Determine the [X, Y] coordinate at the center of the cell enclosing the given text.  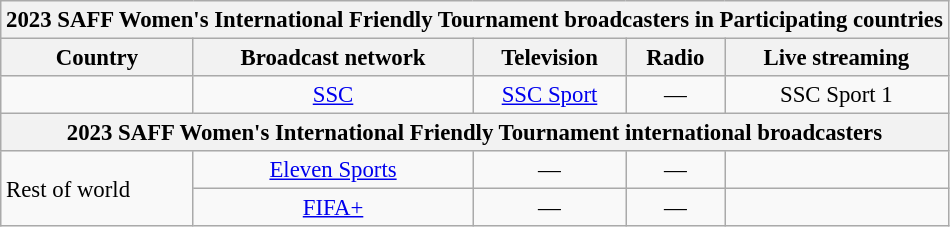
Television [550, 58]
2023 SAFF Women's International Friendly Tournament international broadcasters [474, 133]
Eleven Sports [333, 170]
SSC Sport [550, 95]
SSC [333, 95]
Broadcast network [333, 58]
Rest of world [97, 188]
SSC Sport 1 [837, 95]
Live streaming [837, 58]
Country [97, 58]
FIFA+ [333, 208]
Radio [675, 58]
2023 SAFF Women's International Friendly Tournament broadcasters in Participating countries [474, 20]
